Scan for the cell matching the given text and deliver its (x, y) coordinate at center. 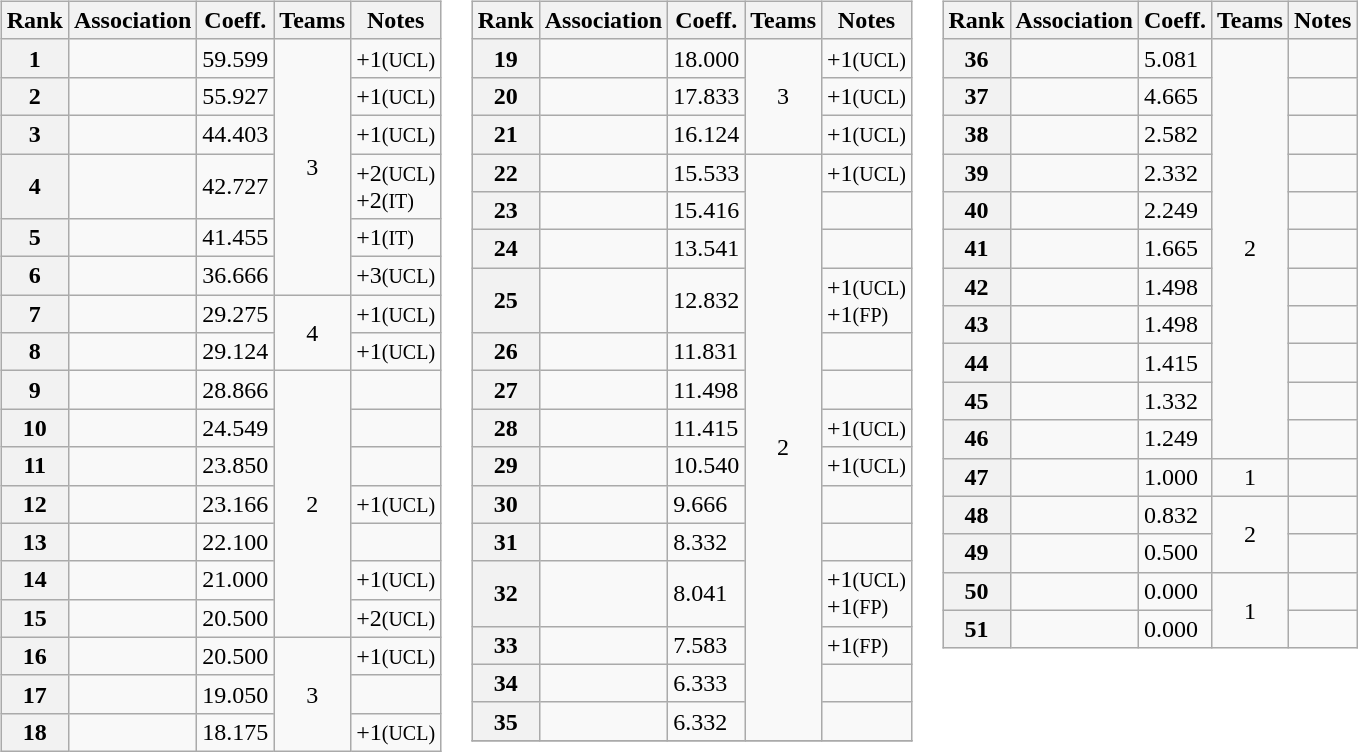
5 (34, 238)
1.332 (1174, 401)
36.666 (236, 276)
27 (506, 390)
14 (34, 580)
20 (506, 96)
15 (34, 618)
34 (506, 683)
18 (34, 732)
22 (506, 173)
11 (34, 466)
24.549 (236, 428)
42 (976, 287)
11.415 (706, 428)
23.166 (236, 504)
13.541 (706, 249)
44.403 (236, 134)
4.665 (1174, 96)
21.000 (236, 580)
31 (506, 542)
+3(UCL) (396, 276)
1.000 (1174, 477)
5.081 (1174, 58)
23.850 (236, 466)
0.832 (1174, 515)
44 (976, 363)
2.582 (1174, 134)
25 (506, 300)
46 (976, 439)
28.866 (236, 390)
19 (506, 58)
12 (34, 504)
45 (976, 401)
18.000 (706, 58)
48 (976, 515)
+2(UCL) (396, 618)
29.124 (236, 352)
55.927 (236, 96)
15.416 (706, 211)
50 (976, 591)
6 (34, 276)
11.498 (706, 390)
43 (976, 325)
28 (506, 428)
19.050 (236, 694)
16.124 (706, 134)
8 (34, 352)
24 (506, 249)
16 (34, 656)
51 (976, 629)
7.583 (706, 645)
41.455 (236, 238)
8.332 (706, 542)
33 (506, 645)
30 (506, 504)
22.100 (236, 542)
12.832 (706, 300)
29.275 (236, 314)
10.540 (706, 466)
17.833 (706, 96)
42.727 (236, 186)
8.041 (706, 594)
32 (506, 594)
10 (34, 428)
15.533 (706, 173)
9 (34, 390)
23 (506, 211)
13 (34, 542)
17 (34, 694)
6.333 (706, 683)
1.415 (1174, 363)
29 (506, 466)
+1(IT) (396, 238)
26 (506, 352)
+2(UCL)+2(IT) (396, 186)
39 (976, 173)
35 (506, 721)
2.332 (1174, 173)
41 (976, 249)
9.666 (706, 504)
11.831 (706, 352)
47 (976, 477)
2.249 (1174, 211)
21 (506, 134)
37 (976, 96)
+1(FP) (867, 645)
36 (976, 58)
7 (34, 314)
0.500 (1174, 553)
40 (976, 211)
6.332 (706, 721)
49 (976, 553)
38 (976, 134)
1.249 (1174, 439)
59.599 (236, 58)
1.665 (1174, 249)
18.175 (236, 732)
